Pinpoint the cell where the given text exists, returning its (X, Y) midpoint coordinate. 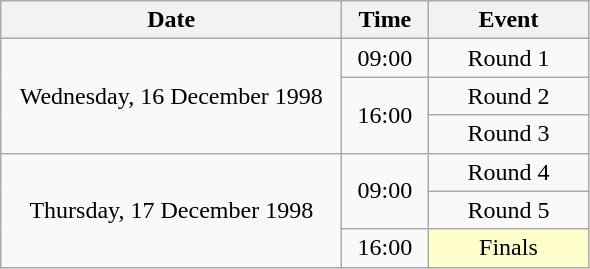
Wednesday, 16 December 1998 (172, 96)
Event (508, 20)
Time (385, 20)
Round 4 (508, 172)
Round 5 (508, 210)
Thursday, 17 December 1998 (172, 210)
Finals (508, 248)
Date (172, 20)
Round 3 (508, 134)
Round 1 (508, 58)
Round 2 (508, 96)
